Detect which cell encompasses the target text, then output its [X, Y] center coordinate. 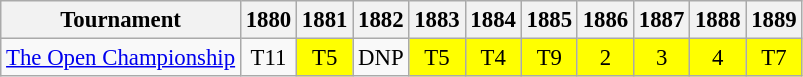
1881 [325, 20]
1880 [268, 20]
1884 [493, 20]
T7 [774, 58]
1885 [549, 20]
2 [605, 58]
1883 [437, 20]
1886 [605, 20]
DNP [381, 58]
1889 [774, 20]
T9 [549, 58]
T11 [268, 58]
Tournament [121, 20]
4 [718, 58]
1888 [718, 20]
1887 [662, 20]
T4 [493, 58]
The Open Championship [121, 58]
3 [662, 58]
1882 [381, 20]
